Determine the [x, y] coordinate at the center of the cell enclosing the given text.  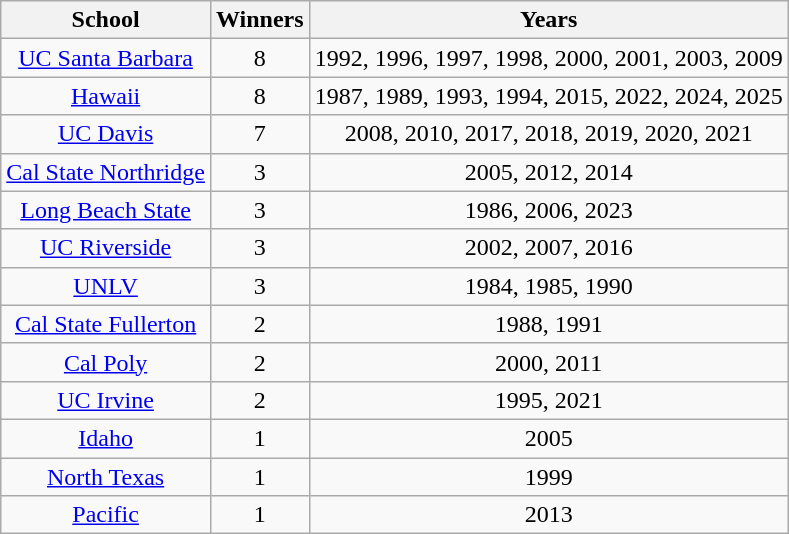
2000, 2011 [548, 362]
Long Beach State [106, 210]
1987, 1989, 1993, 1994, 2015, 2022, 2024, 2025 [548, 96]
UC Santa Barbara [106, 58]
UC Davis [106, 134]
UC Riverside [106, 248]
2008, 2010, 2017, 2018, 2019, 2020, 2021 [548, 134]
Hawaii [106, 96]
1986, 2006, 2023 [548, 210]
1995, 2021 [548, 400]
2005, 2012, 2014 [548, 172]
School [106, 20]
1992, 1996, 1997, 1998, 2000, 2001, 2003, 2009 [548, 58]
1999 [548, 477]
Idaho [106, 438]
2002, 2007, 2016 [548, 248]
1984, 1985, 1990 [548, 286]
UC Irvine [106, 400]
Winners [260, 20]
Cal State Northridge [106, 172]
North Texas [106, 477]
Cal State Fullerton [106, 324]
Cal Poly [106, 362]
UNLV [106, 286]
2013 [548, 515]
Years [548, 20]
1988, 1991 [548, 324]
7 [260, 134]
2005 [548, 438]
Pacific [106, 515]
